Locate the cell with the specified text and output its [x, y] center coordinate. 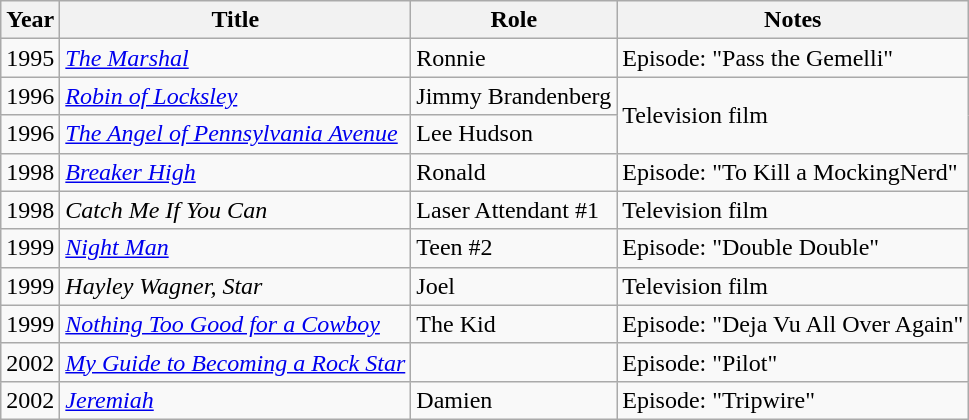
Jeremiah [236, 400]
Catch Me If You Can [236, 210]
Ronnie [514, 58]
The Angel of Pennsylvania Avenue [236, 134]
Jimmy Brandenberg [514, 96]
Damien [514, 400]
Episode: "Pass the Gemelli" [793, 58]
Robin of Locksley [236, 96]
Role [514, 20]
Episode: "Double Double" [793, 248]
Breaker High [236, 172]
Episode: "To Kill a MockingNerd" [793, 172]
The Kid [514, 324]
Notes [793, 20]
Night Man [236, 248]
Episode: "Pilot" [793, 362]
Joel [514, 286]
Ronald [514, 172]
1995 [30, 58]
Episode: "Tripwire" [793, 400]
Year [30, 20]
The Marshal [236, 58]
Title [236, 20]
Episode: "Deja Vu All Over Again" [793, 324]
Teen #2 [514, 248]
My Guide to Becoming a Rock Star [236, 362]
Laser Attendant #1 [514, 210]
Lee Hudson [514, 134]
Nothing Too Good for a Cowboy [236, 324]
Hayley Wagner, Star [236, 286]
